Find where the given text appears and provide that cell's center as [X, Y] coordinate. 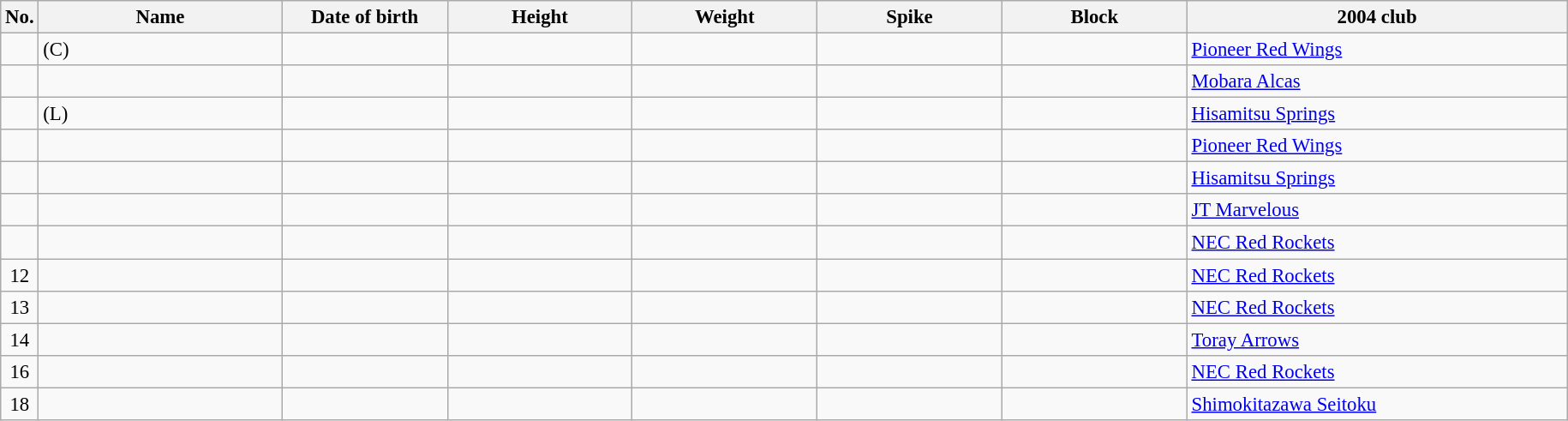
12 [20, 275]
Mobara Alcas [1377, 81]
Weight [725, 17]
JT Marvelous [1377, 210]
16 [20, 371]
18 [20, 404]
2004 club [1377, 17]
Height [540, 17]
(C) [160, 50]
14 [20, 340]
Date of birth [365, 17]
(L) [160, 114]
Shimokitazawa Seitoku [1377, 404]
13 [20, 307]
No. [20, 17]
Block [1094, 17]
Name [160, 17]
Spike [910, 17]
Toray Arrows [1377, 340]
